Locate the cell with the specified text and output its [x, y] center coordinate. 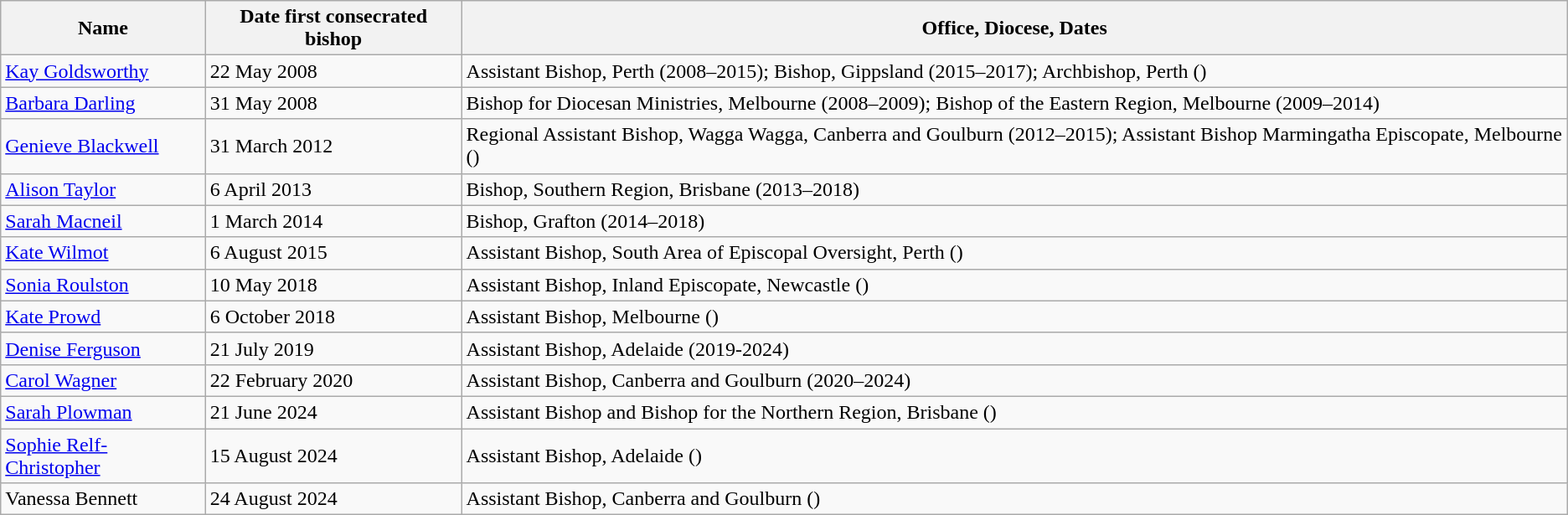
31 March 2012 [333, 146]
Name [103, 28]
Sarah Macneil [103, 221]
Denise Ferguson [103, 348]
Sophie Relf-Christopher [103, 456]
Barbara Darling [103, 103]
Regional Assistant Bishop, Wagga Wagga, Canberra and Goulburn (2012–2015); Assistant Bishop Marmingatha Episcopate, Melbourne () [1014, 146]
Office, Diocese, Dates [1014, 28]
Sonia Roulston [103, 285]
21 July 2019 [333, 348]
Bishop, Southern Region, Brisbane (2013–2018) [1014, 189]
Assistant Bishop, South Area of Episcopal Oversight, Perth () [1014, 253]
Bishop for Diocesan Ministries, Melbourne (2008–2009); Bishop of the Eastern Region, Melbourne (2009–2014) [1014, 103]
Assistant Bishop, Perth (2008–2015); Bishop, Gippsland (2015–2017); Archbishop, Perth () [1014, 71]
Assistant Bishop, Canberra and Goulburn (2020–2024) [1014, 380]
Kate Wilmot [103, 253]
Genieve Blackwell [103, 146]
24 August 2024 [333, 499]
21 June 2024 [333, 412]
Vanessa Bennett [103, 499]
6 October 2018 [333, 317]
Assistant Bishop and Bishop for the Northern Region, Brisbane () [1014, 412]
Kay Goldsworthy [103, 71]
Assistant Bishop, Canberra and Goulburn () [1014, 499]
31 May 2008 [333, 103]
Assistant Bishop, Melbourne () [1014, 317]
15 August 2024 [333, 456]
Date first consecrated bishop [333, 28]
Assistant Bishop, Adelaide () [1014, 456]
Bishop, Grafton (2014–2018) [1014, 221]
6 April 2013 [333, 189]
Kate Prowd [103, 317]
Sarah Plowman [103, 412]
Alison Taylor [103, 189]
Assistant Bishop, Inland Episcopate, Newcastle () [1014, 285]
1 March 2014 [333, 221]
Assistant Bishop, Adelaide (2019-2024) [1014, 348]
22 May 2008 [333, 71]
10 May 2018 [333, 285]
6 August 2015 [333, 253]
Carol Wagner [103, 380]
22 February 2020 [333, 380]
